Extract the [x, y] coordinate from the center of the cell holding the provided text.  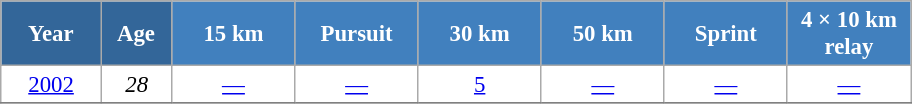
5 [480, 85]
Pursuit [356, 34]
30 km [480, 34]
Age [136, 34]
2002 [52, 85]
Year [52, 34]
28 [136, 85]
15 km [234, 34]
50 km [602, 34]
Sprint [726, 34]
4 × 10 km relay [848, 34]
